Capture the cell that displays the provided text and extract its (x, y) central coordinate. 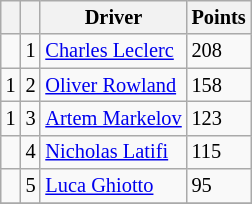
3 (31, 118)
5 (31, 186)
95 (219, 186)
Points (219, 17)
Artem Markelov (113, 118)
208 (219, 51)
Oliver Rowland (113, 85)
4 (31, 152)
Charles Leclerc (113, 51)
2 (31, 85)
123 (219, 118)
158 (219, 85)
115 (219, 152)
Nicholas Latifi (113, 152)
Luca Ghiotto (113, 186)
Driver (113, 17)
